Identify which cell holds the provided text, then report its (X, Y) central coordinate. 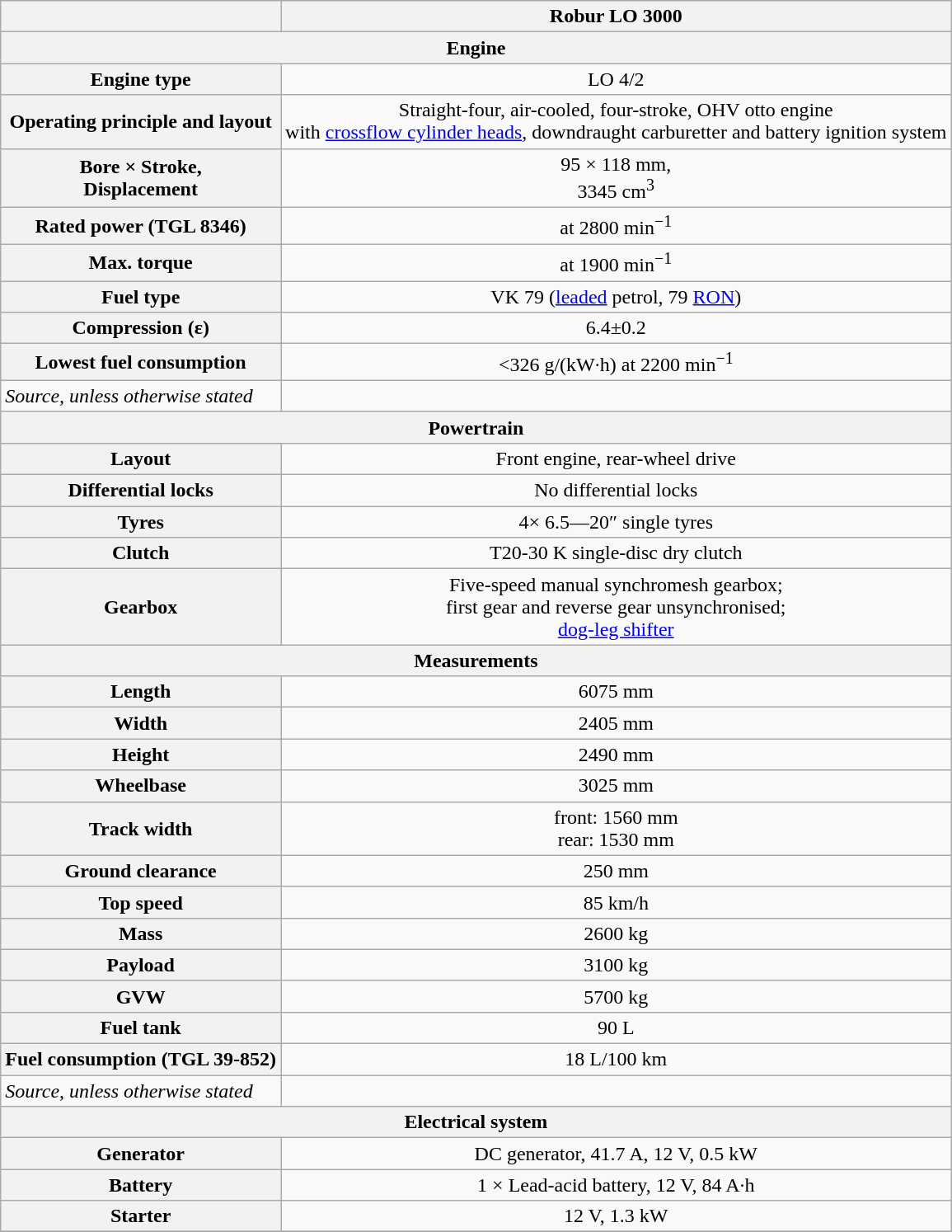
2600 kg (617, 933)
95 × 118 mm,3345 cm3 (617, 178)
Layout (141, 458)
Clutch (141, 553)
Differential locks (141, 491)
2405 mm (617, 723)
Lowest fuel consumption (141, 363)
Rated power (TGL 8346) (141, 226)
<326 g/(kW·h) at 2200 min−1 (617, 363)
Payload (141, 965)
85 km/h (617, 902)
at 1900 min−1 (617, 262)
LO 4/2 (617, 79)
Ground clearance (141, 871)
GVW (141, 996)
Height (141, 755)
No differential locks (617, 491)
12 V, 1.3 kW (617, 1216)
T20-30 K single-disc dry clutch (617, 553)
Starter (141, 1216)
Engine (476, 48)
Track width (141, 828)
Fuel tank (141, 1027)
Robur LO 3000 (617, 16)
250 mm (617, 871)
Measurements (476, 661)
2490 mm (617, 755)
Width (141, 723)
Tyres (141, 522)
Mass (141, 933)
3100 kg (617, 965)
Battery (141, 1185)
Bore × Stroke,Displacement (141, 178)
18 L/100 km (617, 1060)
Front engine, rear-wheel drive (617, 458)
DC generator, 41.7 A, 12 V, 0.5 kW (617, 1154)
VK 79 (leaded petrol, 79 RON) (617, 297)
Operating principle and layout (141, 122)
Max. torque (141, 262)
6075 mm (617, 692)
Fuel type (141, 297)
3025 mm (617, 786)
5700 kg (617, 996)
Fuel consumption (TGL 39-852) (141, 1060)
Engine type (141, 79)
Electrical system (476, 1122)
Wheelbase (141, 786)
4× 6.5—20″ single tyres (617, 522)
90 L (617, 1027)
at 2800 min−1 (617, 226)
Straight-four, air-cooled, four-stroke, OHV otto enginewith crossflow cylinder heads, downdraught carburetter and battery ignition system (617, 122)
Length (141, 692)
6.4±0.2 (617, 328)
1 × Lead-acid battery, 12 V, 84 A·h (617, 1185)
Powertrain (476, 427)
Generator (141, 1154)
Compression (ε) (141, 328)
Five-speed manual synchromesh gearbox;first gear and reverse gear unsynchronised;dog-leg shifter (617, 607)
Gearbox (141, 607)
front: 1560 mmrear: 1530 mm (617, 828)
Top speed (141, 902)
